Output the (X, Y) coordinate of the center of the cell containing the given text.  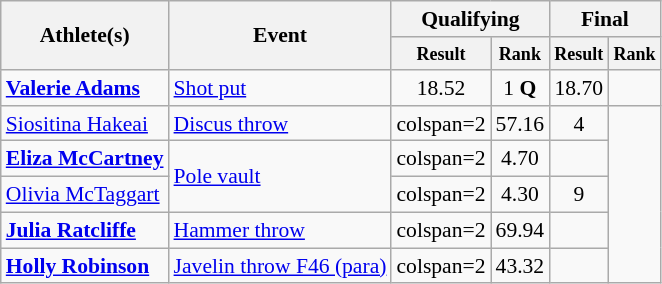
43.32 (520, 266)
69.94 (520, 230)
Javelin throw F46 (para) (280, 266)
Siositina Hakeai (85, 124)
9 (578, 195)
18.52 (440, 88)
Event (280, 36)
Hammer throw (280, 230)
4 (578, 124)
Qualifying (470, 19)
Eliza McCartney (85, 159)
Julia Ratcliffe (85, 230)
Pole vault (280, 176)
Final (604, 19)
Holly Robinson (85, 266)
18.70 (578, 88)
4.70 (520, 159)
Shot put (280, 88)
Discus throw (280, 124)
Valerie Adams (85, 88)
1 Q (520, 88)
57.16 (520, 124)
4.30 (520, 195)
Athlete(s) (85, 36)
Olivia McTaggart (85, 195)
